Return [X, Y] of the center of cell containing provided text 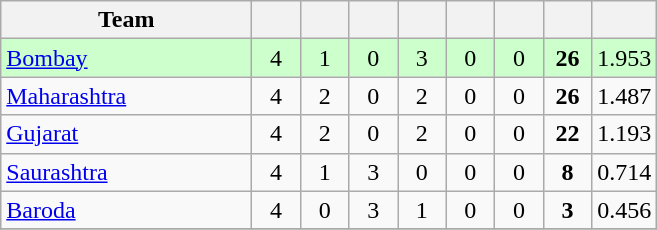
8 [568, 172]
Gujarat [126, 134]
1.487 [624, 96]
22 [568, 134]
1.193 [624, 134]
1.953 [624, 58]
Team [126, 20]
Bombay [126, 58]
0.456 [624, 210]
0.714 [624, 172]
Maharashtra [126, 96]
Baroda [126, 210]
Saurashtra [126, 172]
